Provide the [X, Y] coordinate of the cell's center where the given text is located.  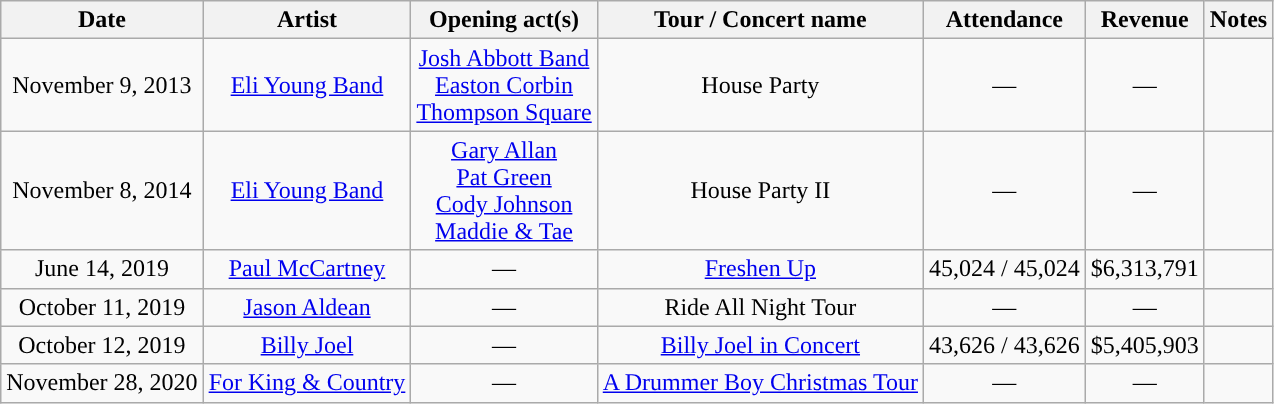
A Drummer Boy Christmas Tour [760, 383]
November 9, 2013 [102, 85]
$5,405,903 [1144, 345]
Josh Abbott BandEaston CorbinThompson Square [504, 85]
Artist [307, 20]
Opening act(s) [504, 20]
$6,313,791 [1144, 269]
Gary AllanPat GreenCody JohnsonMaddie & Tae [504, 190]
For King & Country [307, 383]
Notes [1238, 20]
House Party [760, 85]
October 11, 2019 [102, 307]
43,626 / 43,626 [1005, 345]
Billy Joel in Concert [760, 345]
Ride All Night Tour [760, 307]
Date [102, 20]
Freshen Up [760, 269]
Attendance [1005, 20]
45,024 / 45,024 [1005, 269]
Revenue [1144, 20]
November 8, 2014 [102, 190]
Tour / Concert name [760, 20]
October 12, 2019 [102, 345]
House Party II [760, 190]
June 14, 2019 [102, 269]
November 28, 2020 [102, 383]
Billy Joel [307, 345]
Jason Aldean [307, 307]
Paul McCartney [307, 269]
